Identify which cell holds the provided text, then report its (x, y) central coordinate. 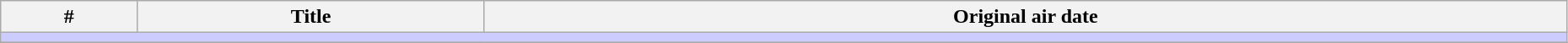
Original air date (1026, 17)
# (69, 17)
Title (311, 17)
